Return (X, Y) of the center of cell containing provided text 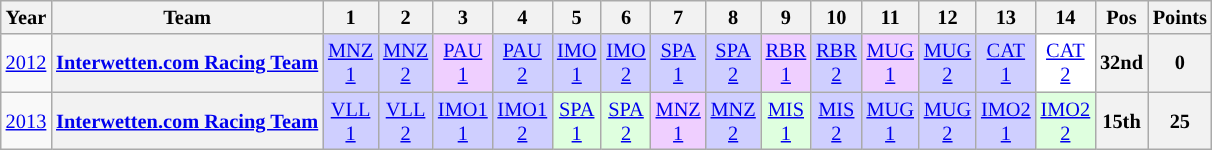
IMO22 (1066, 121)
4 (523, 17)
9 (786, 17)
15th (1122, 121)
32nd (1122, 63)
IMO11 (463, 121)
IMO1 (576, 63)
Points (1180, 17)
12 (948, 17)
CAT1 (1006, 63)
2 (406, 17)
7 (678, 17)
Team (187, 17)
IMO12 (523, 121)
PAU2 (523, 63)
2013 (26, 121)
RBR1 (786, 63)
10 (836, 17)
3 (463, 17)
1 (350, 17)
IMO21 (1006, 121)
CAT2 (1066, 63)
5 (576, 17)
MIS2 (836, 121)
6 (626, 17)
Pos (1122, 17)
MIS1 (786, 121)
2012 (26, 63)
25 (1180, 121)
11 (890, 17)
0 (1180, 63)
RBR2 (836, 63)
VLL2 (406, 121)
13 (1006, 17)
IMO2 (626, 63)
VLL1 (350, 121)
14 (1066, 17)
8 (734, 17)
PAU1 (463, 63)
Year (26, 17)
